Return the [x, y] coordinate for the center point of the cell that contains the specified text.  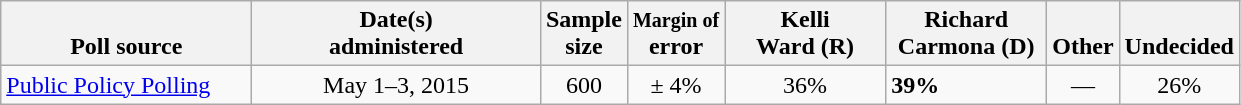
36% [806, 85]
Date(s)administered [396, 34]
Public Policy Polling [126, 85]
26% [1179, 85]
RichardCarmona (D) [966, 34]
Other [1083, 34]
39% [966, 85]
± 4% [676, 85]
Poll source [126, 34]
KelliWard (R) [806, 34]
Samplesize [584, 34]
600 [584, 85]
Margin oferror [676, 34]
May 1–3, 2015 [396, 85]
— [1083, 85]
Undecided [1179, 34]
